Extract the (x, y) coordinate from the center of the cell holding the provided text.  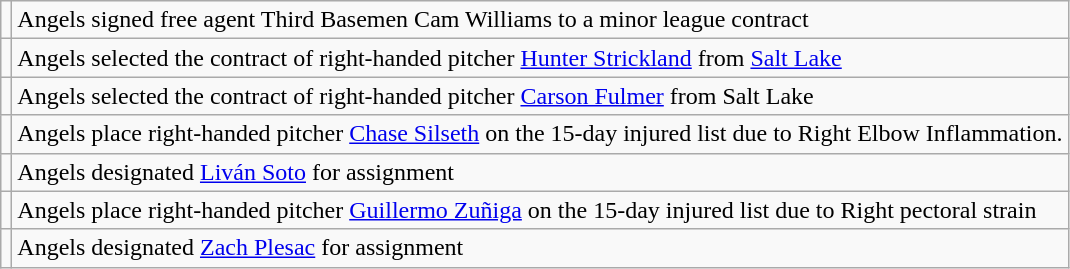
Angels place right-handed pitcher Chase Silseth on the 15-day injured list due to Right Elbow Inflammation. (540, 134)
Angels signed free agent Third Basemen Cam Williams to a minor league contract (540, 20)
Angels place right-handed pitcher Guillermo Zuñiga on the 15-day injured list due to Right pectoral strain (540, 210)
Angels designated Zach Plesac for assignment (540, 248)
Angels designated Liván Soto for assignment (540, 172)
Angels selected the contract of right-handed pitcher Carson Fulmer from Salt Lake (540, 96)
Angels selected the contract of right-handed pitcher Hunter Strickland from Salt Lake (540, 58)
